Return the [X, Y] coordinate for the center point of the cell that contains the specified text.  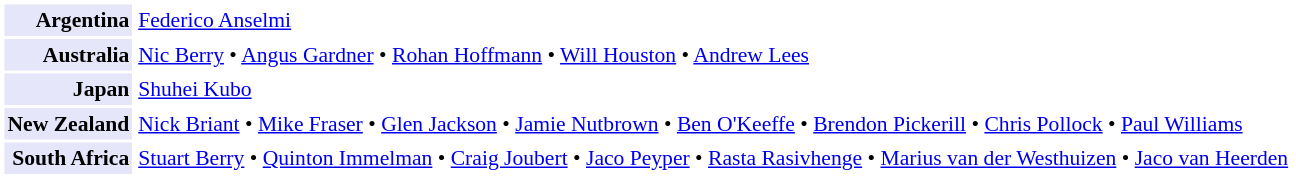
Australia [68, 55]
Shuhei Kubo [713, 90]
Nick Briant • Mike Fraser • Glen Jackson • Jamie Nutbrown • Ben O'Keeffe • Brendon Pickerill • Chris Pollock • Paul Williams [713, 124]
Japan [68, 90]
Stuart Berry • Quinton Immelman • Craig Joubert • Jaco Peyper • Rasta Rasivhenge • Marius van der Westhuizen • Jaco van Heerden [713, 158]
Nic Berry • Angus Gardner • Rohan Hoffmann • Will Houston • Andrew Lees [713, 55]
South Africa [68, 158]
Argentina [68, 20]
New Zealand [68, 124]
Federico Anselmi [713, 20]
